Find where the given text appears and provide that cell's center as [X, Y] coordinate. 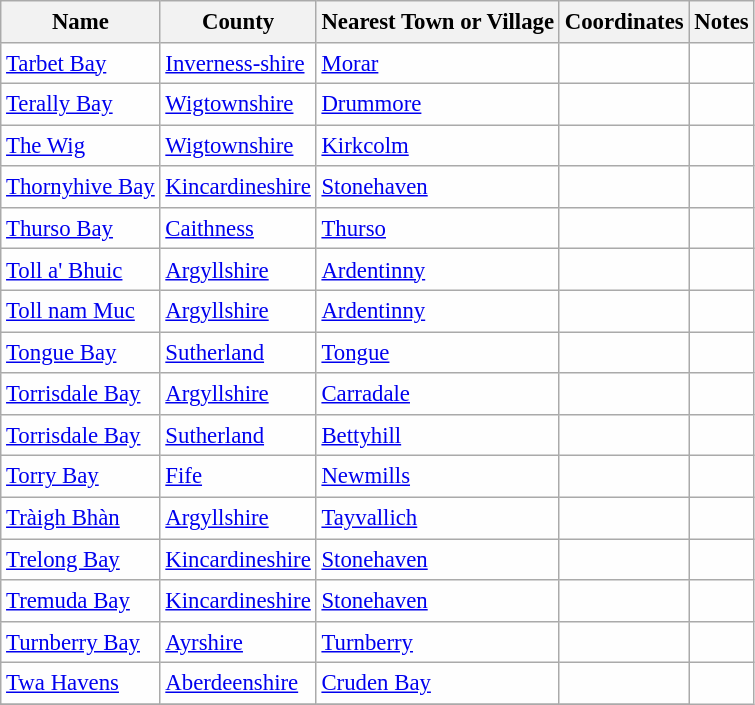
Notes [722, 22]
Kirkcolm [438, 146]
Torry Bay [80, 476]
Morar [438, 62]
Toll a' Bhuic [80, 270]
Tongue [438, 352]
Trelong Bay [80, 560]
Turnberry Bay [80, 642]
Tayvallich [438, 518]
Carradale [438, 394]
Thurso [438, 228]
Terally Bay [80, 104]
Thornyhive Bay [80, 186]
Tongue Bay [80, 352]
Bettyhill [438, 436]
Inverness-shire [238, 62]
Nearest Town or Village [438, 22]
Name [80, 22]
The Wig [80, 146]
Tarbet Bay [80, 62]
Caithness [238, 228]
Drummore [438, 104]
Fife [238, 476]
Toll nam Muc [80, 312]
Tremuda Bay [80, 600]
Coordinates [624, 22]
Ayrshire [238, 642]
Twa Havens [80, 684]
Thurso Bay [80, 228]
Tràigh Bhàn [80, 518]
Aberdeenshire [238, 684]
Newmills [438, 476]
County [238, 22]
Cruden Bay [438, 684]
Turnberry [438, 642]
